Output the (X, Y) coordinate of the center of the cell containing the given text.  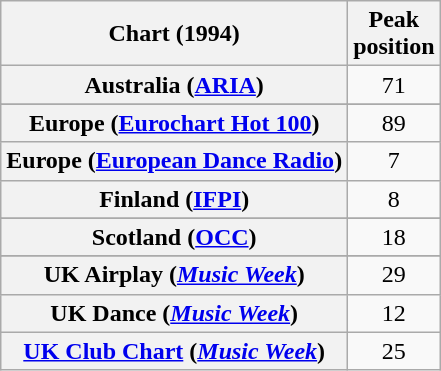
Europe (European Dance Radio) (174, 161)
Chart (1994) (174, 34)
12 (394, 313)
Scotland (OCC) (174, 237)
29 (394, 275)
8 (394, 199)
89 (394, 123)
UK Club Chart (Music Week) (174, 351)
Europe (Eurochart Hot 100) (174, 123)
UK Dance (Music Week) (174, 313)
71 (394, 85)
Peakposition (394, 34)
UK Airplay (Music Week) (174, 275)
25 (394, 351)
Australia (ARIA) (174, 85)
18 (394, 237)
Finland (IFPI) (174, 199)
7 (394, 161)
